Provide the [x, y] coordinate of the cell's center where the given text is located.  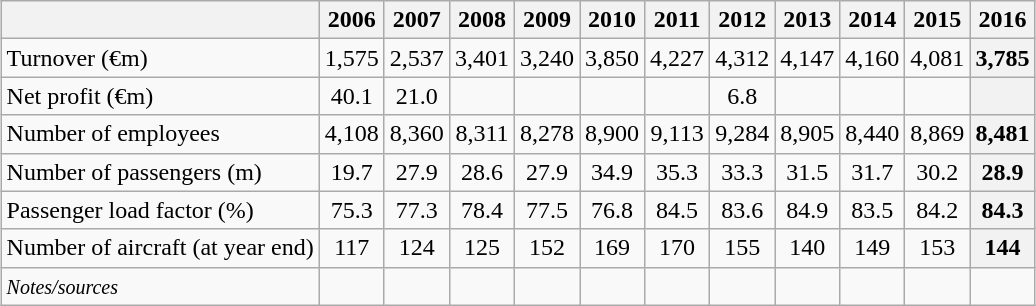
84.2 [938, 210]
2010 [612, 20]
124 [416, 248]
2,537 [416, 58]
2006 [352, 20]
40.1 [352, 96]
1,575 [352, 58]
77.5 [546, 210]
76.8 [612, 210]
Passenger load factor (%) [160, 210]
83.6 [742, 210]
8,440 [872, 134]
8,905 [808, 134]
4,227 [678, 58]
2015 [938, 20]
4,081 [938, 58]
125 [482, 248]
19.7 [352, 172]
84.5 [678, 210]
77.3 [416, 210]
Number of passengers (m) [160, 172]
75.3 [352, 210]
Number of aircraft (at year end) [160, 248]
4,312 [742, 58]
8,360 [416, 134]
140 [808, 248]
3,850 [612, 58]
6.8 [742, 96]
4,160 [872, 58]
2007 [416, 20]
117 [352, 248]
170 [678, 248]
2013 [808, 20]
153 [938, 248]
169 [612, 248]
Turnover (€m) [160, 58]
28.6 [482, 172]
8,481 [1002, 134]
Net profit (€m) [160, 96]
144 [1002, 248]
155 [742, 248]
8,311 [482, 134]
3,785 [1002, 58]
84.9 [808, 210]
28.9 [1002, 172]
2012 [742, 20]
31.7 [872, 172]
83.5 [872, 210]
2011 [678, 20]
8,278 [546, 134]
2009 [546, 20]
152 [546, 248]
2008 [482, 20]
2014 [872, 20]
Notes/sources [160, 286]
34.9 [612, 172]
3,240 [546, 58]
3,401 [482, 58]
33.3 [742, 172]
30.2 [938, 172]
9,284 [742, 134]
84.3 [1002, 210]
Number of employees [160, 134]
31.5 [808, 172]
9,113 [678, 134]
78.4 [482, 210]
4,147 [808, 58]
8,900 [612, 134]
8,869 [938, 134]
21.0 [416, 96]
4,108 [352, 134]
35.3 [678, 172]
2016 [1002, 20]
149 [872, 248]
